Determine the [x, y] coordinate at the center of the cell enclosing the given text.  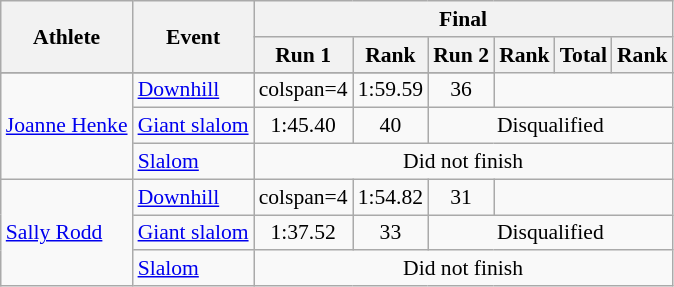
40 [390, 126]
Sally Rodd [67, 232]
36 [461, 90]
Run 1 [304, 55]
31 [461, 197]
1:45.40 [304, 126]
1:54.82 [390, 197]
Final [464, 19]
Run 2 [461, 55]
Athlete [67, 36]
1:59.59 [390, 90]
Total [584, 55]
1:37.52 [304, 233]
Event [194, 36]
33 [390, 233]
Joanne Henke [67, 126]
